From the cell containing the given text, extract its center point as (X, Y) coordinate. 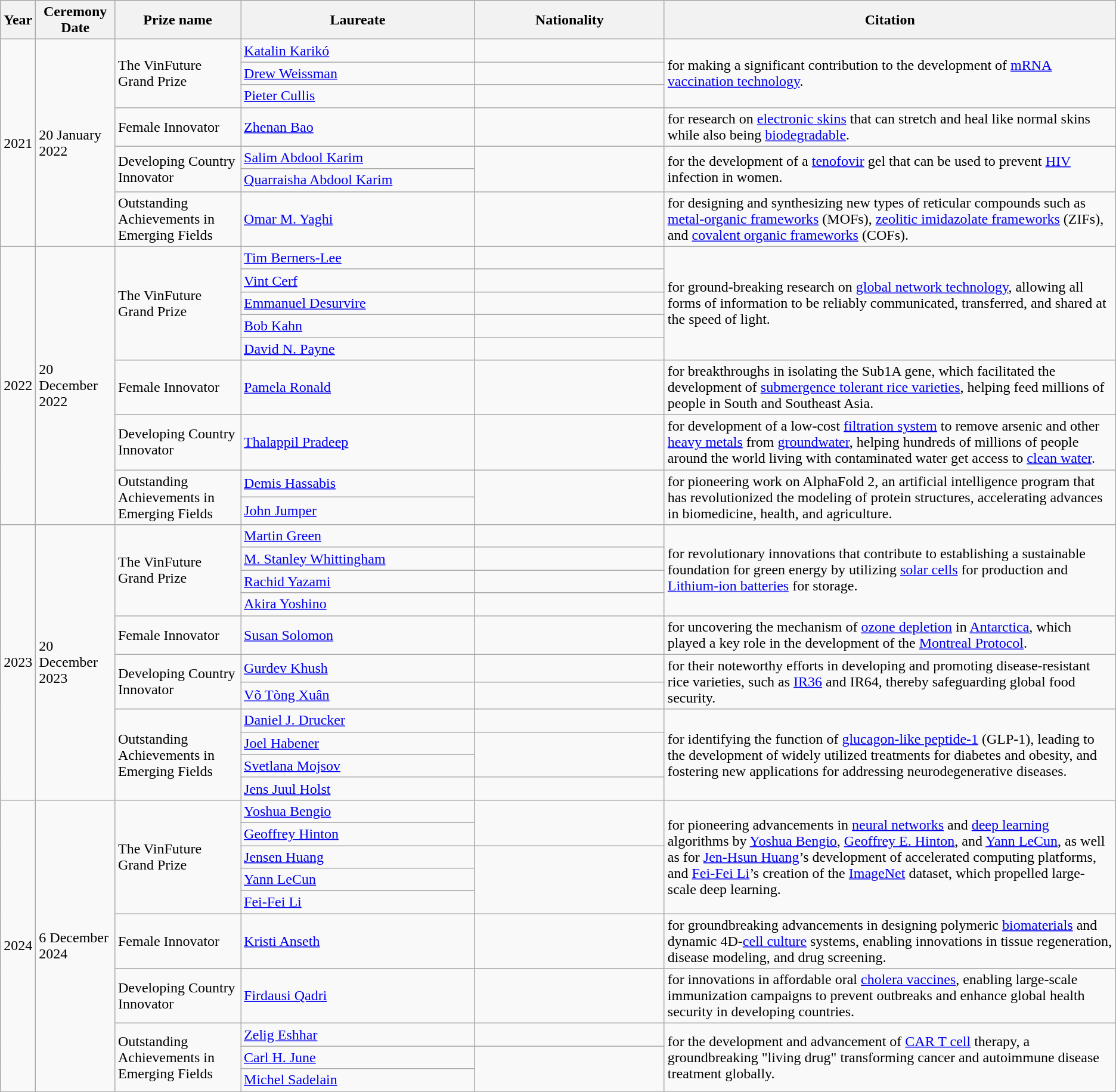
Tim Berners-Lee (358, 258)
Pieter Cullis (358, 96)
Gurdev Khush (358, 668)
Jensen Huang (358, 857)
20 December 2022 (75, 385)
Salim Abdool Karim (358, 157)
Martin Green (358, 536)
Pamela Ronald (358, 388)
Svetlana Mojsov (358, 766)
Quarraisha Abdool Karim (358, 180)
M. Stanley Whittingham (358, 559)
Carl H. June (358, 1057)
Laureate (358, 20)
Vint Cerf (358, 280)
Ceremony Date (75, 20)
Omar M. Yaghi (358, 219)
Zelig Eshhar (358, 1035)
for the development of a tenofovir gel that can be used to prevent HIV infection in women. (889, 169)
2022 (18, 385)
Michel Sadelain (358, 1080)
2023 (18, 663)
Katalin Karikó (358, 51)
Firdausi Qadri (358, 996)
2021 (18, 143)
Thalappil Pradeep (358, 443)
Drew Weissman (358, 73)
Citation (889, 20)
Rachid Yazami (358, 581)
Prize name (178, 20)
Year (18, 20)
Susan Solomon (358, 635)
Jens Juul Holst (358, 788)
Yann LeCun (358, 880)
2024 (18, 946)
Zhenan Bao (358, 126)
Geoffrey Hinton (358, 834)
for making a significant contribution to the development of mRNA vaccination technology. (889, 73)
David N. Payne (358, 349)
Demis Hassabis (358, 484)
for uncovering the mechanism of ozone depletion in Antarctica, which played a key role in the development of the Montreal Protocol. (889, 635)
Daniel J. Drucker (358, 720)
Bob Kahn (358, 326)
Emmanuel Desurvire (358, 303)
Võ Tòng Xuân (358, 695)
for research on electronic skins that can stretch and heal like normal skins while also being biodegradable. (889, 126)
Fei-Fei Li (358, 902)
John Jumper (358, 511)
Kristi Anseth (358, 941)
Yoshua Bengio (358, 811)
Akira Yoshino (358, 604)
Nationality (569, 20)
20 December 2023 (75, 663)
Joel Habener (358, 743)
6 December 2024 (75, 946)
20 January 2022 (75, 143)
